Detect which cell encompasses the target text, then output its [X, Y] center coordinate. 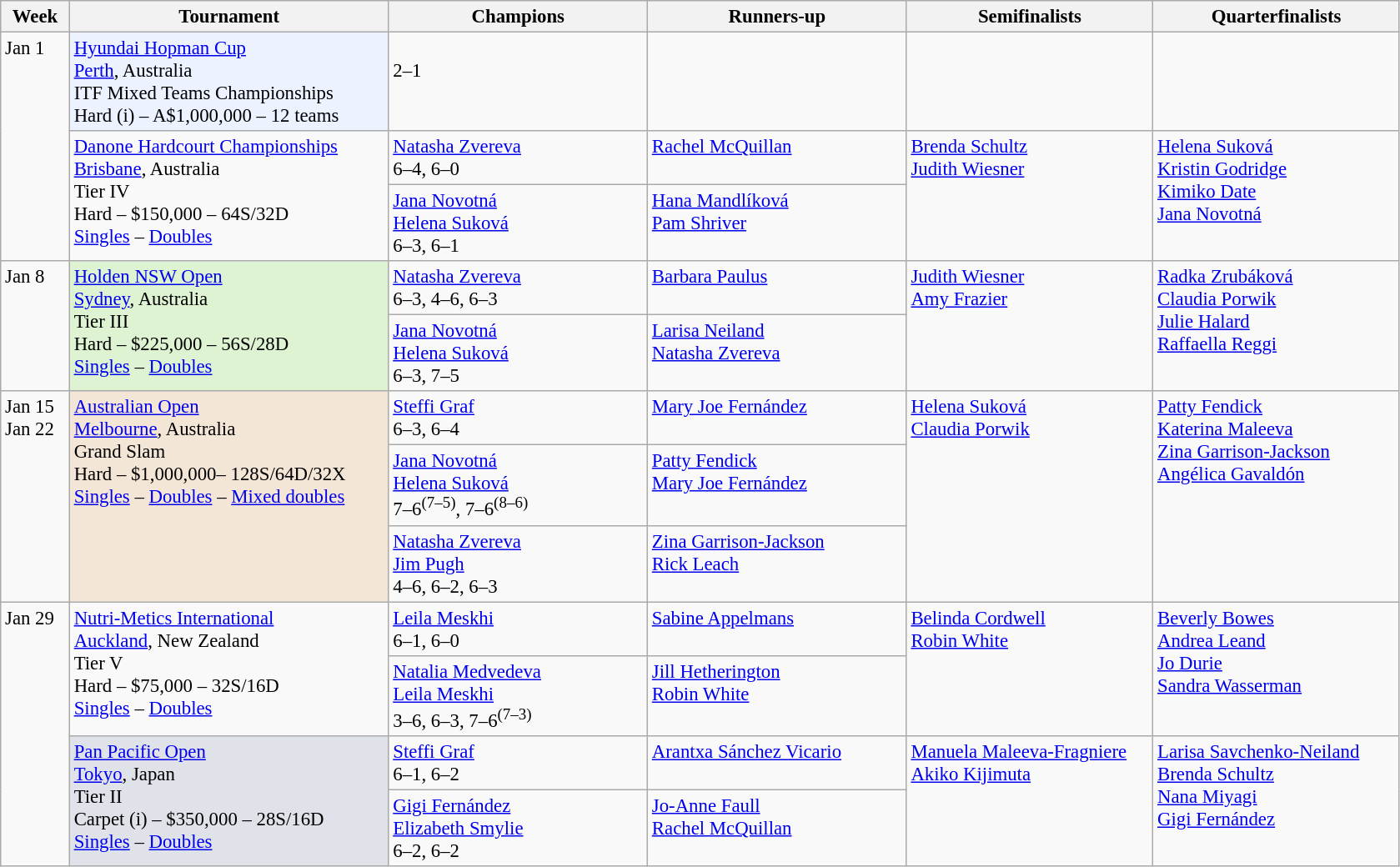
Tournament [228, 17]
Jan 15Jan 22 [35, 497]
Larisa Savchenko-Neiland Brenda Schultz Nana Miyagi Gigi Fernández [1277, 801]
Jana Novotná Helena Suková6–3, 7–5 [519, 353]
Jan 8 [35, 326]
Patty Fendick Katerina Maleeva Zina Garrison-Jackson Angélica Gavaldón [1277, 497]
Barbara Paulus [777, 288]
Rachel McQuillan [777, 158]
Sabine Appelmans [777, 629]
Quarterfinalists [1277, 17]
Natasha Zvereva6–3, 4–6, 6–3 [519, 288]
Steffi Graf6–3, 6–4 [519, 418]
Natasha Zvereva6–4, 6–0 [519, 158]
Danone Hardcourt ChampionshipsBrisbane, AustraliaTier IV Hard – $150,000 – 64S/32DSingles – Doubles [228, 196]
Helena Suková Kristin Godridge Kimiko Date Jana Novotná [1277, 196]
Hana Mandlíková Pam Shriver [777, 223]
Runners-up [777, 17]
Belinda Cordwell Robin White [1030, 669]
Beverly Bowes Andrea Leand Jo Durie Sandra Wasserman [1277, 669]
2–1 [519, 82]
Hyundai Hopman Cup Perth, AustraliaITF Mixed Teams ChampionshipsHard (i) – A$1,000,000 – 12 teams [228, 82]
Gigi Fernández Elizabeth Smylie6–2, 6–2 [519, 828]
Judith Wiesner Amy Frazier [1030, 326]
Helena Suková Claudia Porwik [1030, 497]
Holden NSW Open Sydney, AustraliaTier III Hard – $225,000 – 56S/28DSingles – Doubles [228, 326]
Champions [519, 17]
Nutri-Metics International Auckland, New ZealandTier V Hard – $75,000 – 32S/16DSingles – Doubles [228, 669]
Pan Pacific Open Tokyo, JapanTier II Carpet (i) – $350,000 – 28S/16D Singles – Doubles [228, 801]
Manuela Maleeva-Fragniere Akiko Kijimuta [1030, 801]
Patty Fendick Mary Joe Fernández [777, 485]
Jan 29 [35, 734]
Jan 1 [35, 147]
Brenda Schultz Judith Wiesner [1030, 196]
Steffi Graf6–1, 6–2 [519, 764]
Radka Zrubáková Claudia Porwik Julie Halard Raffaella Reggi [1277, 326]
Jill Hetherington Robin White [777, 695]
Arantxa Sánchez Vicario [777, 764]
Larisa Neiland Natasha Zvereva [777, 353]
Jana Novotná Helena Suková7–6(7–5), 7–6(8–6) [519, 485]
Mary Joe Fernández [777, 418]
Natasha Zvereva Jim Pugh4–6, 6–2, 6–3 [519, 564]
Natalia Medvedeva Leila Meskhi3–6, 6–3, 7–6(7–3) [519, 695]
Australian OpenMelbourne, AustraliaGrand SlamHard – $1,000,000– 128S/64D/32XSingles – Doubles – Mixed doubles [228, 497]
Leila Meskhi6–1, 6–0 [519, 629]
Week [35, 17]
Jo-Anne Faull Rachel McQuillan [777, 828]
Semifinalists [1030, 17]
Jana Novotná Helena Suková6–3, 6–1 [519, 223]
Zina Garrison-Jackson Rick Leach [777, 564]
